Return [x, y] of the center of cell containing provided text 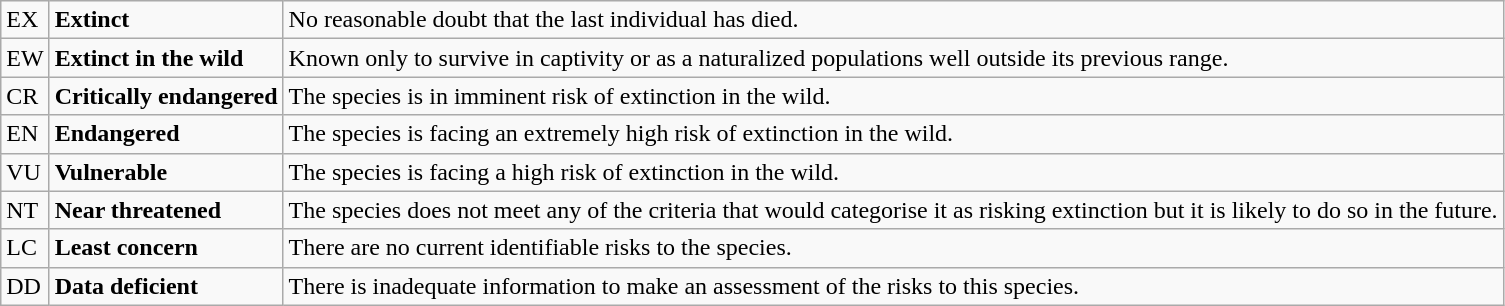
The species is in imminent risk of extinction in the wild. [893, 96]
Endangered [166, 134]
EX [25, 20]
DD [25, 286]
LC [25, 248]
Data deficient [166, 286]
There are no current identifiable risks to the species. [893, 248]
No reasonable doubt that the last individual has died. [893, 20]
Extinct in the wild [166, 58]
The species does not meet any of the criteria that would categorise it as risking extinction but it is likely to do so in the future. [893, 210]
Known only to survive in captivity or as a naturalized populations well outside its previous range. [893, 58]
Least concern [166, 248]
EW [25, 58]
The species is facing an extremely high risk of extinction in the wild. [893, 134]
There is inadequate information to make an assessment of the risks to this species. [893, 286]
The species is facing a high risk of extinction in the wild. [893, 172]
Extinct [166, 20]
Near threatened [166, 210]
CR [25, 96]
Vulnerable [166, 172]
VU [25, 172]
EN [25, 134]
Critically endangered [166, 96]
NT [25, 210]
